Output the [x, y] coordinate of the center of the cell containing the given text.  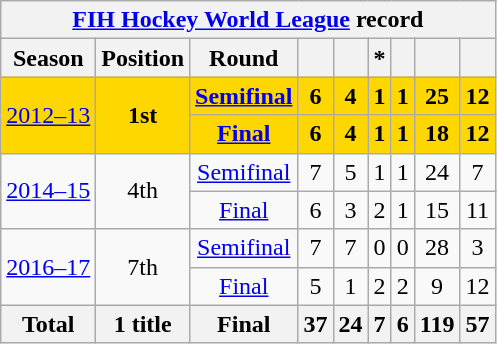
11 [478, 210]
119 [437, 324]
57 [478, 324]
2012–13 [48, 115]
1 title [143, 324]
18 [437, 134]
Position [143, 58]
Season [48, 58]
Round [244, 58]
25 [437, 96]
* [380, 58]
Total [48, 324]
FIH Hockey World League record [248, 20]
15 [437, 210]
9 [437, 286]
37 [316, 324]
2014–15 [48, 191]
1st [143, 115]
7th [143, 267]
2016–17 [48, 267]
28 [437, 248]
4th [143, 191]
